Scan for the cell matching the given text and deliver its [X, Y] coordinate at center. 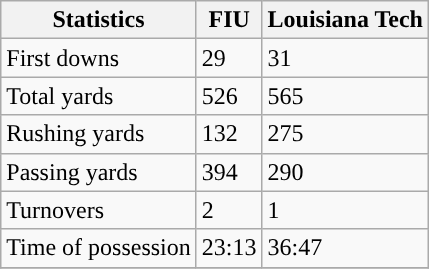
275 [345, 134]
394 [229, 172]
29 [229, 58]
Statistics [99, 20]
132 [229, 134]
31 [345, 58]
36:47 [345, 248]
First downs [99, 58]
565 [345, 96]
Louisiana Tech [345, 20]
Rushing yards [99, 134]
526 [229, 96]
290 [345, 172]
1 [345, 210]
Turnovers [99, 210]
Total yards [99, 96]
23:13 [229, 248]
Time of possession [99, 248]
2 [229, 210]
Passing yards [99, 172]
FIU [229, 20]
